From the cell containing the given text, extract its center point as [x, y] coordinate. 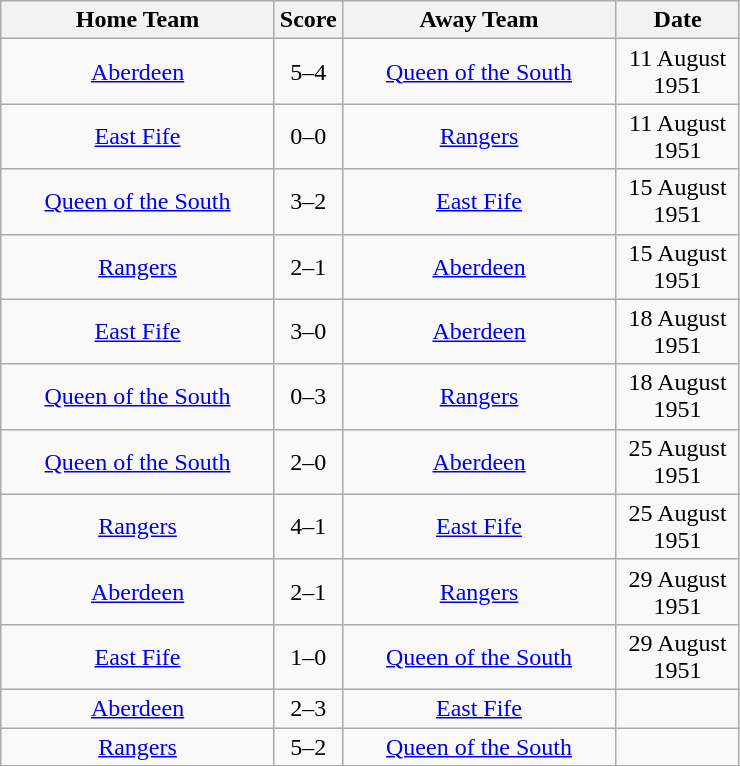
5–4 [308, 72]
5–2 [308, 747]
3–0 [308, 332]
Away Team [479, 20]
3–2 [308, 202]
Date [678, 20]
0–3 [308, 396]
Score [308, 20]
Home Team [138, 20]
2–3 [308, 708]
0–0 [308, 136]
4–1 [308, 526]
2–0 [308, 462]
1–0 [308, 656]
